Output the (X, Y) coordinate of the center of the cell containing the given text.  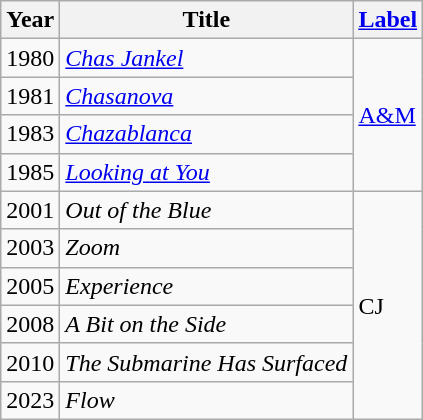
Label (388, 20)
CJ (388, 305)
Looking at You (206, 172)
1981 (30, 96)
2008 (30, 324)
Title (206, 20)
Chasanova (206, 96)
A&M (388, 115)
A Bit on the Side (206, 324)
1985 (30, 172)
Experience (206, 286)
Chas Jankel (206, 58)
2001 (30, 210)
Flow (206, 400)
Zoom (206, 248)
Chazablanca (206, 134)
2010 (30, 362)
2005 (30, 286)
2023 (30, 400)
Year (30, 20)
Out of the Blue (206, 210)
1980 (30, 58)
2003 (30, 248)
The Submarine Has Surfaced (206, 362)
1983 (30, 134)
